Identify which cell holds the provided text, then report its [x, y] central coordinate. 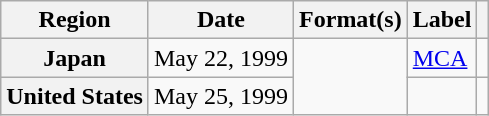
Format(s) [351, 20]
Label [442, 20]
Date [220, 20]
United States [75, 96]
Japan [75, 58]
May 25, 1999 [220, 96]
May 22, 1999 [220, 58]
Region [75, 20]
MCA [442, 58]
